Locate the cell with the specified text and output its [X, Y] center coordinate. 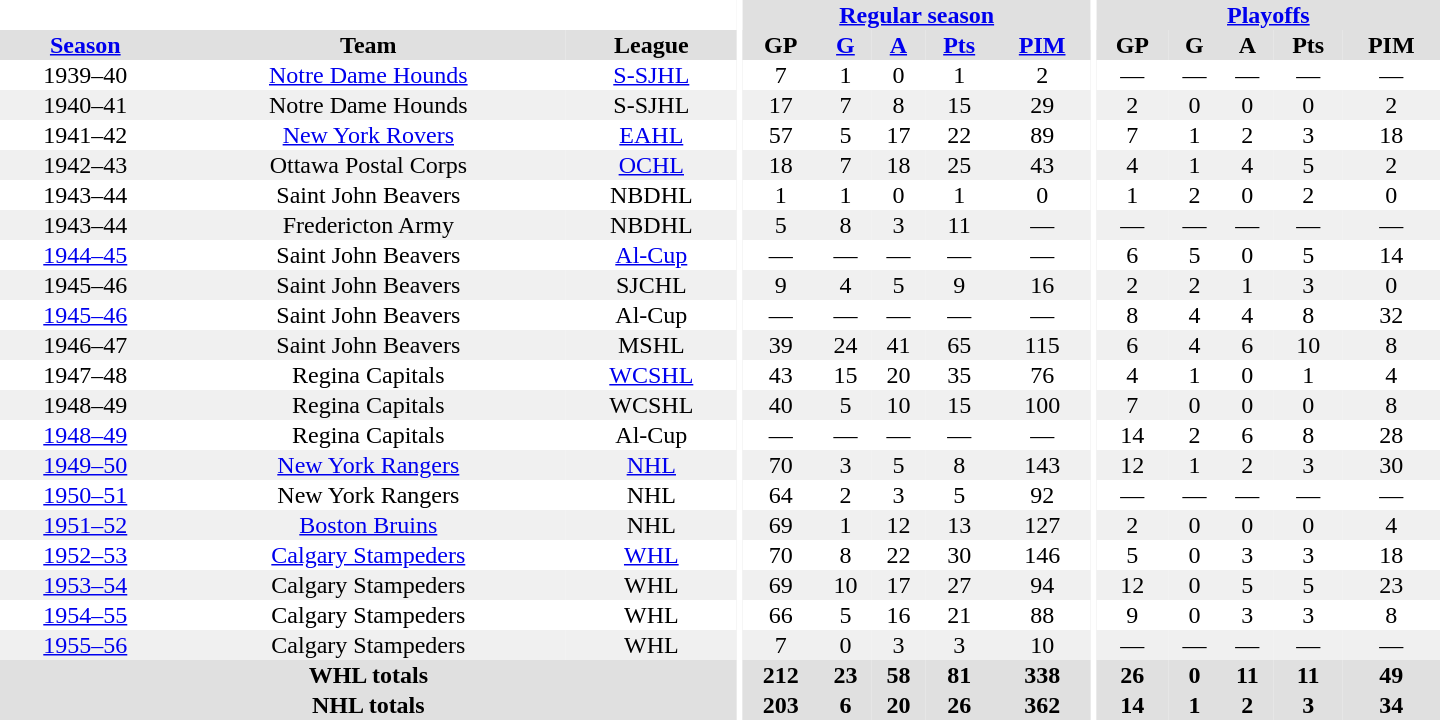
1951–52 [86, 525]
1947–48 [86, 375]
Regular season [916, 15]
1955–56 [86, 645]
127 [1042, 525]
338 [1042, 675]
OCHL [652, 165]
65 [960, 345]
1944–45 [86, 255]
New York Rovers [368, 135]
203 [780, 705]
39 [780, 345]
Season [86, 45]
81 [960, 675]
Ottawa Postal Corps [368, 165]
100 [1042, 405]
32 [1391, 315]
1950–51 [86, 495]
212 [780, 675]
27 [960, 585]
1952–53 [86, 555]
Fredericton Army [368, 225]
94 [1042, 585]
89 [1042, 135]
92 [1042, 495]
35 [960, 375]
1940–41 [86, 105]
1954–55 [86, 615]
13 [960, 525]
64 [780, 495]
1941–42 [86, 135]
1942–43 [86, 165]
Boston Bruins [368, 525]
24 [846, 345]
League [652, 45]
362 [1042, 705]
SJCHL [652, 285]
143 [1042, 465]
28 [1391, 435]
Team [368, 45]
1953–54 [86, 585]
41 [898, 345]
EAHL [652, 135]
49 [1391, 675]
57 [780, 135]
1939–40 [86, 75]
34 [1391, 705]
Playoffs [1268, 15]
25 [960, 165]
40 [780, 405]
88 [1042, 615]
1949–50 [86, 465]
76 [1042, 375]
146 [1042, 555]
WHL totals [368, 675]
NHL totals [368, 705]
29 [1042, 105]
58 [898, 675]
1946–47 [86, 345]
66 [780, 615]
21 [960, 615]
115 [1042, 345]
MSHL [652, 345]
